From the cell containing the given text, extract its center point as [X, Y] coordinate. 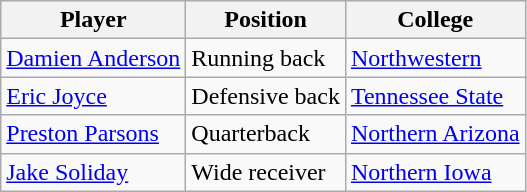
Position [266, 20]
Running back [266, 58]
Jake Soliday [94, 172]
Northern Arizona [435, 134]
College [435, 20]
Wide receiver [266, 172]
Eric Joyce [94, 96]
Northwestern [435, 58]
Quarterback [266, 134]
Tennessee State [435, 96]
Player [94, 20]
Defensive back [266, 96]
Damien Anderson [94, 58]
Northern Iowa [435, 172]
Preston Parsons [94, 134]
